Scan for the cell matching the given text and deliver its (x, y) coordinate at center. 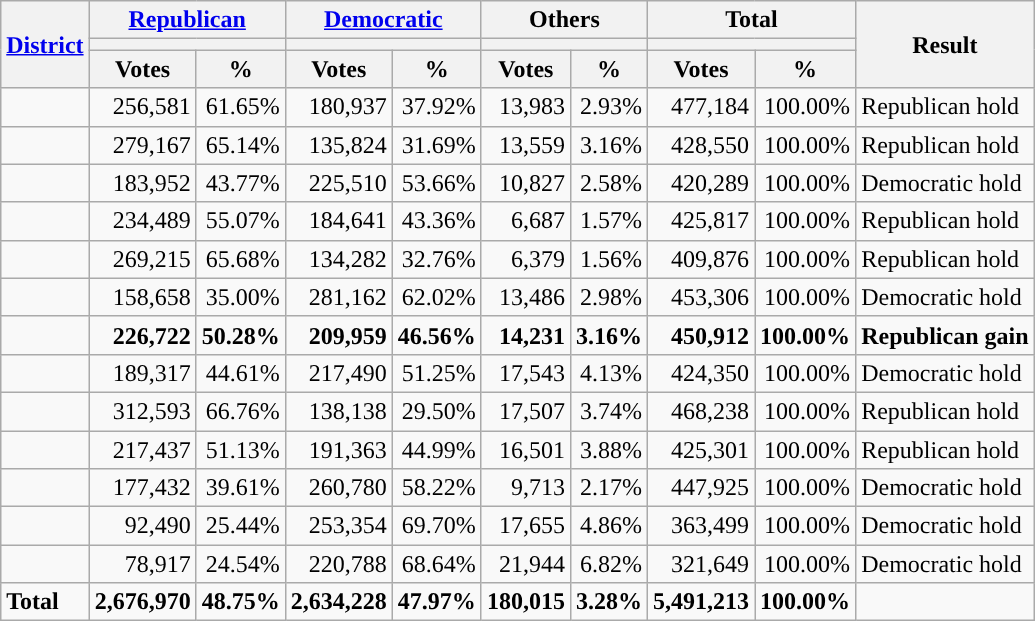
234,489 (142, 221)
32.76% (436, 259)
51.13% (240, 449)
363,499 (700, 526)
25.44% (240, 526)
Democratic (383, 20)
450,912 (700, 335)
78,917 (142, 564)
3.88% (608, 449)
Others (564, 20)
2,634,228 (338, 602)
44.99% (436, 449)
2.93% (608, 107)
Republican (187, 20)
425,817 (700, 221)
3.74% (608, 411)
Result (945, 44)
6,687 (526, 221)
17,543 (526, 373)
312,593 (142, 411)
279,167 (142, 145)
158,658 (142, 297)
16,501 (526, 449)
409,876 (700, 259)
35.00% (240, 297)
1.56% (608, 259)
2.58% (608, 183)
66.76% (240, 411)
6.82% (608, 564)
425,301 (700, 449)
138,138 (338, 411)
220,788 (338, 564)
217,437 (142, 449)
48.75% (240, 602)
13,983 (526, 107)
4.86% (608, 526)
69.70% (436, 526)
2,676,970 (142, 602)
17,655 (526, 526)
447,925 (700, 488)
226,722 (142, 335)
17,507 (526, 411)
420,289 (700, 183)
180,937 (338, 107)
321,649 (700, 564)
260,780 (338, 488)
191,363 (338, 449)
65.14% (240, 145)
468,238 (700, 411)
44.61% (240, 373)
424,350 (700, 373)
183,952 (142, 183)
50.28% (240, 335)
134,282 (338, 259)
65.68% (240, 259)
61.65% (240, 107)
3.28% (608, 602)
13,559 (526, 145)
2.17% (608, 488)
24.54% (240, 564)
13,486 (526, 297)
46.56% (436, 335)
29.50% (436, 411)
180,015 (526, 602)
31.69% (436, 145)
6,379 (526, 259)
58.22% (436, 488)
4.13% (608, 373)
225,510 (338, 183)
253,354 (338, 526)
269,215 (142, 259)
District (45, 44)
1.57% (608, 221)
209,959 (338, 335)
9,713 (526, 488)
177,432 (142, 488)
135,824 (338, 145)
53.66% (436, 183)
189,317 (142, 373)
39.61% (240, 488)
43.36% (436, 221)
10,827 (526, 183)
37.92% (436, 107)
47.97% (436, 602)
2.98% (608, 297)
21,944 (526, 564)
Republican gain (945, 335)
43.77% (240, 183)
92,490 (142, 526)
55.07% (240, 221)
453,306 (700, 297)
14,231 (526, 335)
428,550 (700, 145)
256,581 (142, 107)
68.64% (436, 564)
5,491,213 (700, 602)
281,162 (338, 297)
51.25% (436, 373)
62.02% (436, 297)
477,184 (700, 107)
184,641 (338, 221)
217,490 (338, 373)
